Locate the cell with the specified text and output its [X, Y] center coordinate. 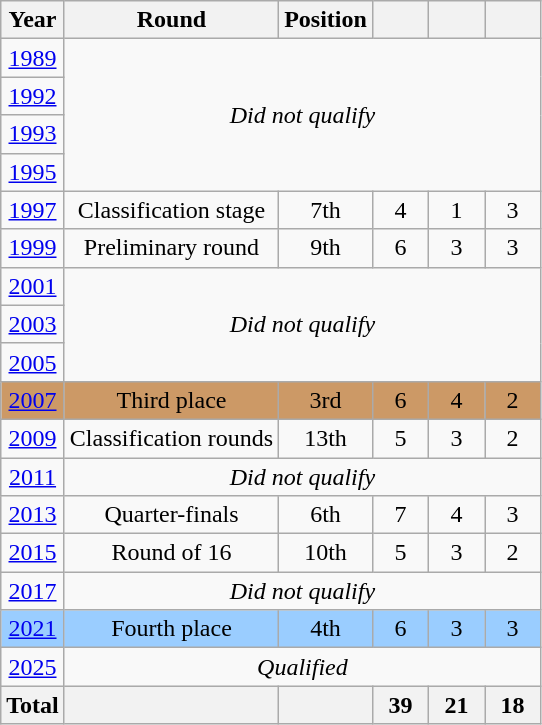
Position [326, 20]
1997 [33, 210]
2011 [33, 477]
10th [326, 553]
Year [33, 20]
Quarter-finals [171, 515]
2015 [33, 553]
Qualified [302, 667]
6th [326, 515]
Total [33, 705]
Round [171, 20]
2013 [33, 515]
Classification rounds [171, 438]
13th [326, 438]
1 [456, 210]
1995 [33, 172]
2005 [33, 362]
2009 [33, 438]
1999 [33, 248]
2007 [33, 400]
3rd [326, 400]
2017 [33, 591]
2025 [33, 667]
Classification stage [171, 210]
Preliminary round [171, 248]
21 [456, 705]
1989 [33, 58]
1992 [33, 96]
Fourth place [171, 629]
2003 [33, 324]
2021 [33, 629]
Round of 16 [171, 553]
Third place [171, 400]
7 [400, 515]
2001 [33, 286]
1993 [33, 134]
18 [513, 705]
39 [400, 705]
4th [326, 629]
9th [326, 248]
7th [326, 210]
